Return [x, y] of the center of cell containing provided text 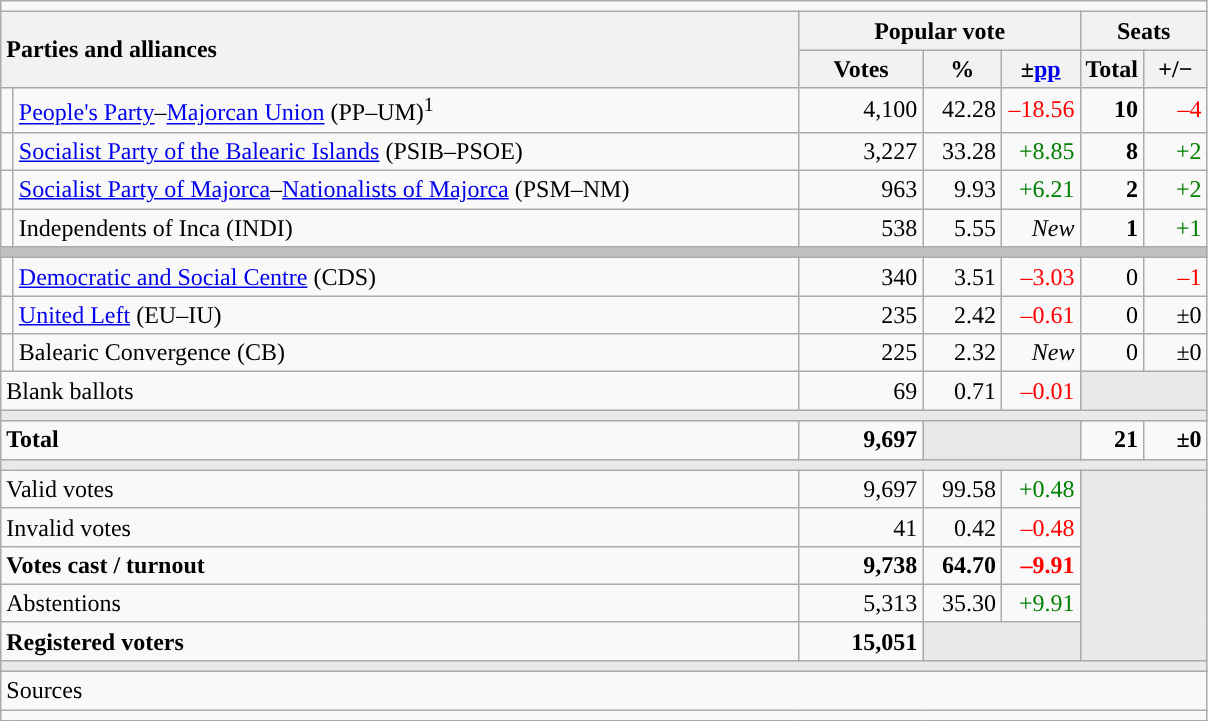
0.71 [962, 391]
538 [861, 228]
±pp [1040, 69]
5,313 [861, 603]
64.70 [962, 565]
2.32 [962, 353]
3,227 [861, 151]
8 [1112, 151]
340 [861, 277]
69 [861, 391]
225 [861, 353]
42.28 [962, 110]
Popular vote [940, 31]
15,051 [861, 641]
–4 [1176, 110]
Invalid votes [400, 527]
–18.56 [1040, 110]
% [962, 69]
0.42 [962, 527]
+6.21 [1040, 190]
United Left (EU–IU) [406, 315]
2 [1112, 190]
21 [1112, 440]
35.30 [962, 603]
Independents of Inca (INDI) [406, 228]
Seats [1144, 31]
+8.85 [1040, 151]
+/− [1176, 69]
Registered voters [400, 641]
Votes cast / turnout [400, 565]
–3.03 [1040, 277]
+0.48 [1040, 489]
Sources [604, 691]
Parties and alliances [400, 50]
Socialist Party of Majorca–Nationalists of Majorca (PSM–NM) [406, 190]
Abstentions [400, 603]
Socialist Party of the Balearic Islands (PSIB–PSOE) [406, 151]
963 [861, 190]
+9.91 [1040, 603]
–0.61 [1040, 315]
–0.48 [1040, 527]
33.28 [962, 151]
+1 [1176, 228]
5.55 [962, 228]
41 [861, 527]
Democratic and Social Centre (CDS) [406, 277]
Blank ballots [400, 391]
9.93 [962, 190]
1 [1112, 228]
10 [1112, 110]
3.51 [962, 277]
235 [861, 315]
People's Party–Majorcan Union (PP–UM)1 [406, 110]
2.42 [962, 315]
Balearic Convergence (CB) [406, 353]
9,738 [861, 565]
–1 [1176, 277]
–0.01 [1040, 391]
Votes [861, 69]
4,100 [861, 110]
–9.91 [1040, 565]
99.58 [962, 489]
Valid votes [400, 489]
